Find where the given text appears and provide that cell's center as (X, Y) coordinate. 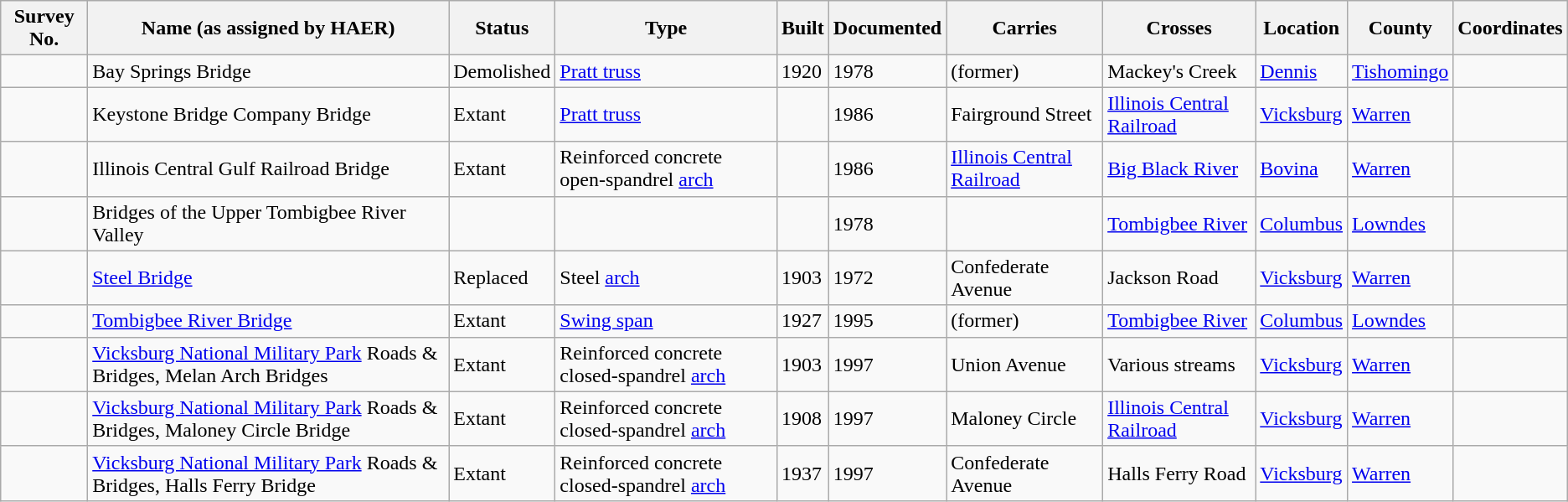
Mackey's Creek (1179, 71)
Jackson Road (1179, 278)
Swing span (667, 321)
County (1400, 28)
Union Avenue (1025, 364)
Dennis (1302, 71)
Type (667, 28)
Reinforced concrete open-spandrel arch (667, 169)
1972 (887, 278)
1920 (803, 71)
Keystone Bridge Company Bridge (268, 114)
Fairground Street (1025, 114)
Illinois Central Gulf Railroad Bridge (268, 169)
Status (503, 28)
Vicksburg National Military Park Roads & Bridges, Melan Arch Bridges (268, 364)
Name (as assigned by HAER) (268, 28)
Big Black River (1179, 169)
1908 (803, 419)
Bovina (1302, 169)
Maloney Circle (1025, 419)
Crosses (1179, 28)
Steel arch (667, 278)
Demolished (503, 71)
1927 (803, 321)
Coordinates (1510, 28)
Vicksburg National Military Park Roads & Bridges, Halls Ferry Bridge (268, 473)
Steel Bridge (268, 278)
Various streams (1179, 364)
Built (803, 28)
Tishomingo (1400, 71)
1995 (887, 321)
Documented (887, 28)
Carries (1025, 28)
Bridges of the Upper Tombigbee River Valley (268, 223)
Vicksburg National Military Park Roads & Bridges, Maloney Circle Bridge (268, 419)
Location (1302, 28)
Halls Ferry Road (1179, 473)
Survey No. (44, 28)
Tombigbee River Bridge (268, 321)
Bay Springs Bridge (268, 71)
Replaced (503, 278)
1937 (803, 473)
